Search for the cell housing the specified text and yield its [X, Y] center coordinate. 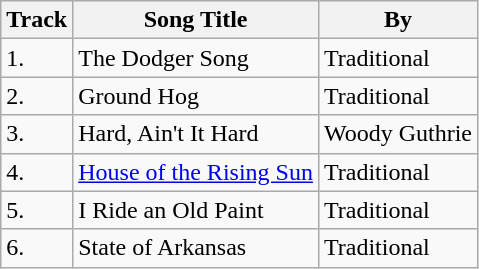
2. [37, 96]
Hard, Ain't It Hard [196, 134]
By [398, 20]
State of Arkansas [196, 248]
1. [37, 58]
The Dodger Song [196, 58]
I Ride an Old Paint [196, 210]
6. [37, 248]
5. [37, 210]
Woody Guthrie [398, 134]
3. [37, 134]
Track [37, 20]
House of the Rising Sun [196, 172]
Song Title [196, 20]
4. [37, 172]
Ground Hog [196, 96]
